Identify which cell holds the provided text, then report its [x, y] central coordinate. 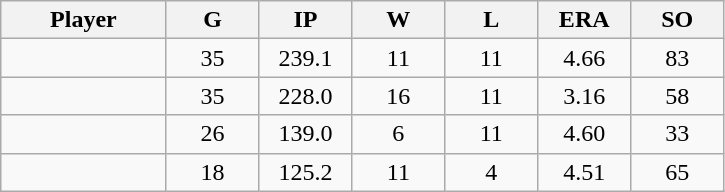
W [398, 20]
ERA [584, 20]
SO [678, 20]
4.51 [584, 172]
65 [678, 172]
4.66 [584, 58]
6 [398, 134]
33 [678, 134]
18 [212, 172]
139.0 [306, 134]
4 [492, 172]
4.60 [584, 134]
Player [84, 20]
239.1 [306, 58]
83 [678, 58]
58 [678, 96]
16 [398, 96]
3.16 [584, 96]
IP [306, 20]
L [492, 20]
125.2 [306, 172]
228.0 [306, 96]
G [212, 20]
26 [212, 134]
